Return (x, y) of the center of cell containing provided text 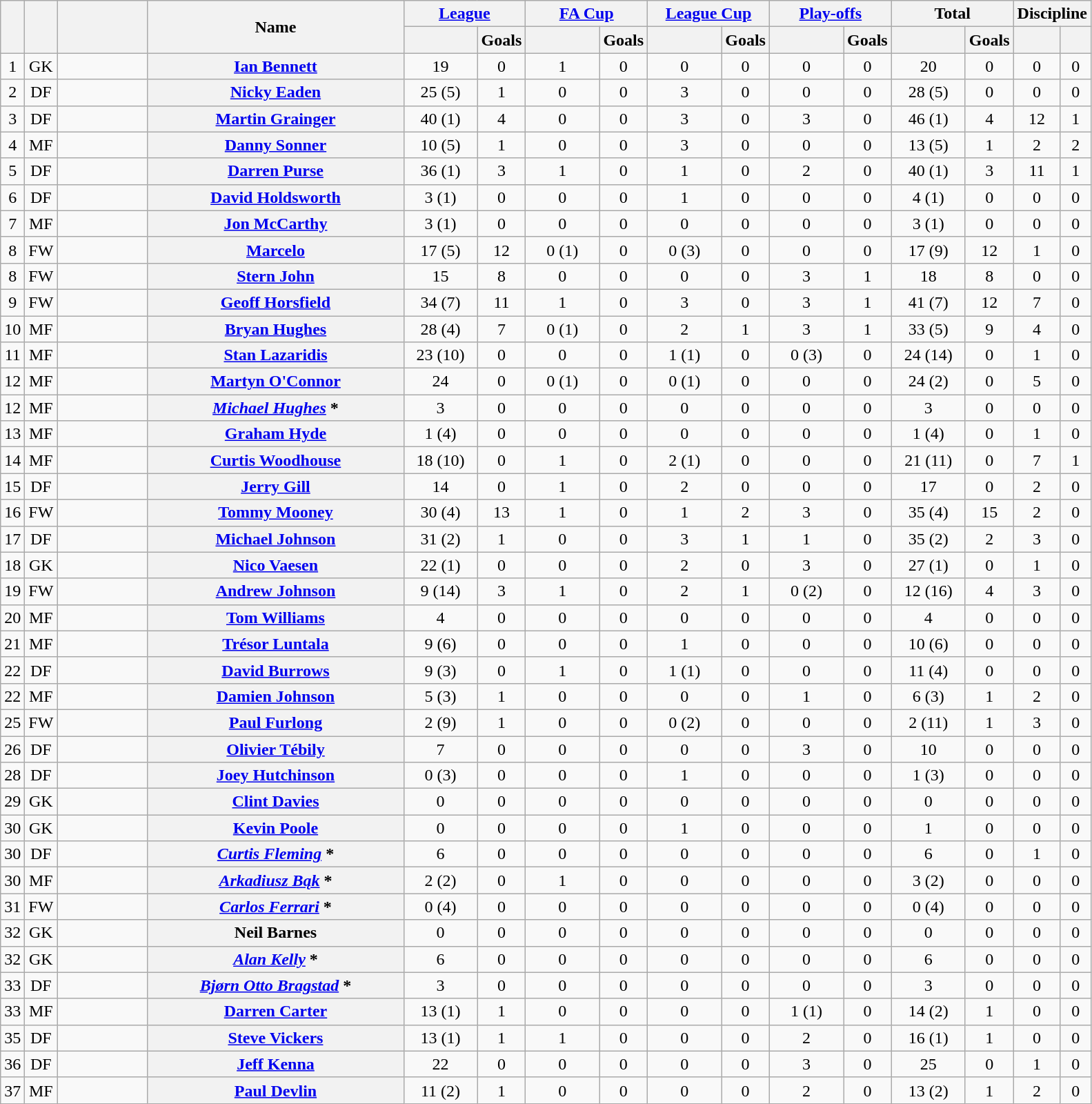
36 (1) (440, 171)
21 (12, 644)
2 (9) (440, 722)
Trésor Luntala (276, 644)
Ian Bennett (276, 66)
11 (4) (929, 670)
Discipline (1052, 14)
Michael Hughes * (276, 408)
Martin Grainger (276, 119)
1 (3) (929, 776)
Jeff Kenna (276, 1064)
5 (3) (440, 696)
17 (9) (929, 250)
10 (5) (440, 145)
Curtis Fleming * (276, 854)
6 (3) (929, 696)
Stan Lazaridis (276, 355)
46 (1) (929, 119)
12 (16) (929, 591)
4 (1) (929, 197)
Play-offs (831, 14)
Steve Vickers (276, 1038)
Bjørn Otto Bragstad * (276, 985)
Darren Carter (276, 1012)
Paul Furlong (276, 722)
Stern John (276, 276)
28 (5) (929, 92)
League (465, 14)
Andrew Johnson (276, 591)
41 (7) (929, 302)
Marcelo (276, 250)
Neil Barnes (276, 933)
2 (2) (440, 880)
26 (12, 749)
24 (2) (929, 382)
27 (1) (929, 565)
13 (5) (929, 145)
Joey Hutchinson (276, 776)
28 (12, 776)
23 (10) (440, 355)
24 (440, 382)
25 (5) (440, 92)
14 (2) (929, 1012)
Arkadiusz Bąk * (276, 880)
35 (2) (929, 539)
3 (2) (929, 880)
9 (6) (440, 644)
28 (4) (440, 329)
Bryan Hughes (276, 329)
22 (1) (440, 565)
9 (14) (440, 591)
16 (1) (929, 1038)
34 (7) (440, 302)
Clint Davies (276, 802)
13 (2) (929, 1090)
31 (2) (440, 539)
31 (12, 907)
18 (10) (440, 460)
Danny Sonner (276, 145)
Darren Purse (276, 171)
35 (12, 1038)
Paul Devlin (276, 1090)
Jerry Gill (276, 486)
Nico Vaesen (276, 565)
League Cup (709, 14)
Kevin Poole (276, 828)
David Holdsworth (276, 197)
Nicky Eaden (276, 92)
FA Cup (586, 14)
11 (2) (440, 1090)
30 (4) (440, 513)
Total (952, 14)
Alan Kelly * (276, 959)
Michael Johnson (276, 539)
Olivier Tébily (276, 749)
2 (1) (684, 460)
16 (12, 513)
David Burrows (276, 670)
Curtis Woodhouse (276, 460)
9 (3) (440, 670)
36 (12, 1064)
Carlos Ferrari * (276, 907)
37 (12, 1090)
21 (11) (929, 460)
33 (5) (929, 329)
Name (276, 27)
29 (12, 802)
Martyn O'Connor (276, 382)
17 (5) (440, 250)
35 (4) (929, 513)
Damien Johnson (276, 696)
Geoff Horsfield (276, 302)
Tom Williams (276, 618)
Tommy Mooney (276, 513)
Jon McCarthy (276, 224)
Graham Hyde (276, 434)
2 (11) (929, 722)
24 (14) (929, 355)
10 (6) (929, 644)
